Output the (x, y) coordinate of the center of the cell containing the given text.  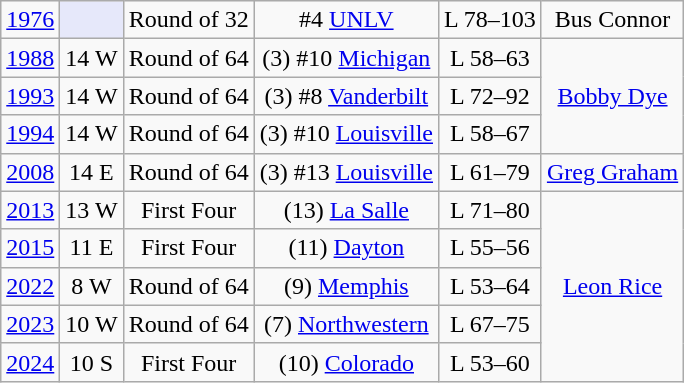
(3) #13 Louisville (346, 172)
L 55–56 (490, 248)
(9) Memphis (346, 286)
Leon Rice (612, 286)
2022 (30, 286)
L 58–63 (490, 58)
2023 (30, 324)
(3) #10 Louisville (346, 134)
L 53–64 (490, 286)
(3) #10 Michigan (346, 58)
13 W (92, 210)
1988 (30, 58)
1976 (30, 20)
L 58–67 (490, 134)
10 W (92, 324)
8 W (92, 286)
(7) Northwestern (346, 324)
11 E (92, 248)
L 53–60 (490, 362)
14 E (92, 172)
L 71–80 (490, 210)
Bobby Dye (612, 96)
1994 (30, 134)
2015 (30, 248)
2008 (30, 172)
10 S (92, 362)
L 78–103 (490, 20)
#4 UNLV (346, 20)
1993 (30, 96)
(11) Dayton (346, 248)
Greg Graham (612, 172)
Round of 32 (188, 20)
L 67–75 (490, 324)
L 72–92 (490, 96)
(13) La Salle (346, 210)
2013 (30, 210)
2024 (30, 362)
(3) #8 Vanderbilt (346, 96)
(10) Colorado (346, 362)
L 61–79 (490, 172)
Bus Connor (612, 20)
